Determine the (X, Y) coordinate at the center of the cell enclosing the given text.  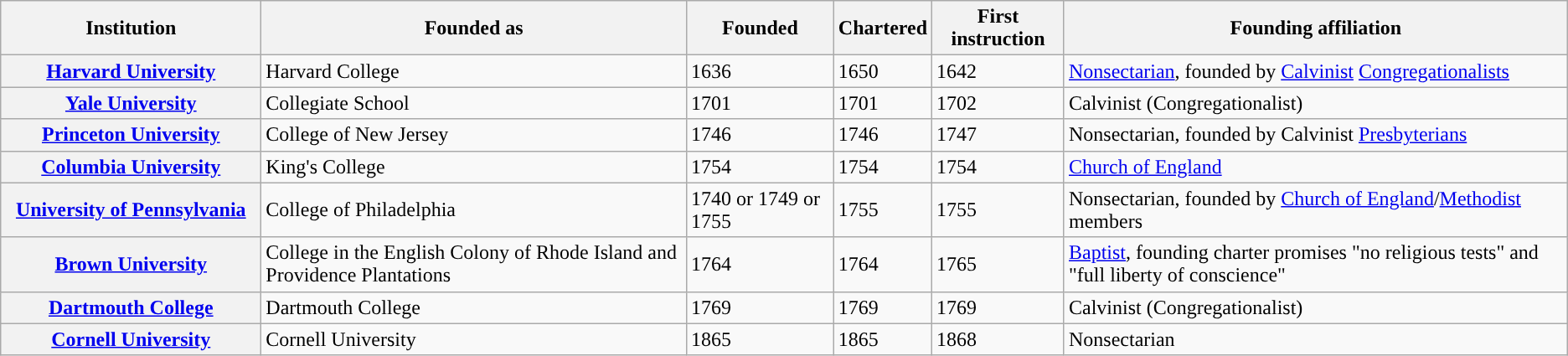
Church of England (1315, 167)
Nonsectarian, founded by Calvinist Presbyterians (1315, 135)
King's College (474, 167)
Columbia University (131, 167)
1642 (998, 71)
Princeton University (131, 135)
Yale University (131, 103)
1868 (998, 339)
Harvard University (131, 71)
Harvard College (474, 71)
1765 (998, 265)
1747 (998, 135)
Founding affiliation (1315, 28)
First instruction (998, 28)
1636 (761, 71)
University of Pennsylvania (131, 209)
1740 or 1749 or 1755 (761, 209)
1702 (998, 103)
Founded as (474, 28)
Nonsectarian, founded by Church of England/Methodist members (1315, 209)
Nonsectarian, founded by Calvinist Congregationalists (1315, 71)
1650 (883, 71)
Collegiate School (474, 103)
Brown University (131, 265)
Nonsectarian (1315, 339)
College of New Jersey (474, 135)
Chartered (883, 28)
Founded (761, 28)
College in the English Colony of Rhode Island and Providence Plantations (474, 265)
Baptist, founding charter promises "no religious tests" and "full liberty of conscience" (1315, 265)
College of Philadelphia (474, 209)
Institution (131, 28)
